Extract the (x, y) coordinate from the center of the cell holding the provided text.  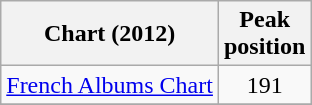
191 (264, 85)
Peakposition (264, 34)
French Albums Chart (110, 85)
Chart (2012) (110, 34)
